Find where the given text appears and provide that cell's center as (x, y) coordinate. 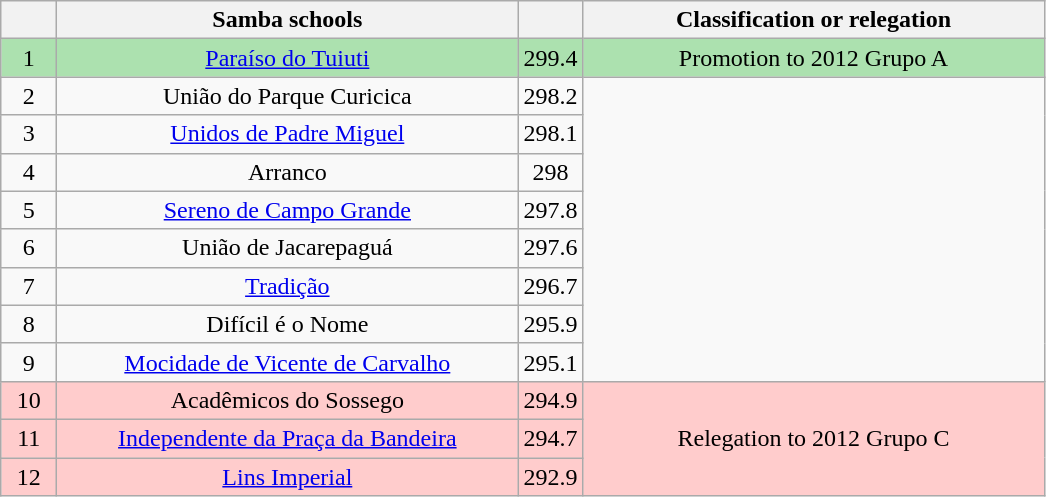
294.7 (550, 438)
Promotion to 2012 Grupo A (814, 58)
298.2 (550, 96)
8 (29, 324)
10 (29, 400)
Acadêmicos do Sossego (288, 400)
Unidos de Padre Miguel (288, 134)
5 (29, 210)
3 (29, 134)
2 (29, 96)
Difícil é o Nome (288, 324)
297.8 (550, 210)
União do Parque Curicica (288, 96)
Arranco (288, 172)
294.9 (550, 400)
296.7 (550, 286)
União de Jacarepaguá (288, 248)
1 (29, 58)
Lins Imperial (288, 477)
Paraíso do Tuiuti (288, 58)
6 (29, 248)
9 (29, 362)
292.9 (550, 477)
Relegation to 2012 Grupo C (814, 438)
297.6 (550, 248)
Sereno de Campo Grande (288, 210)
Samba schools (288, 20)
4 (29, 172)
Independente da Praça da Bandeira (288, 438)
299.4 (550, 58)
Classification or relegation (814, 20)
295.9 (550, 324)
Mocidade de Vicente de Carvalho (288, 362)
Tradição (288, 286)
11 (29, 438)
295.1 (550, 362)
7 (29, 286)
298.1 (550, 134)
298 (550, 172)
12 (29, 477)
